Scan for the cell matching the given text and deliver its (X, Y) coordinate at center. 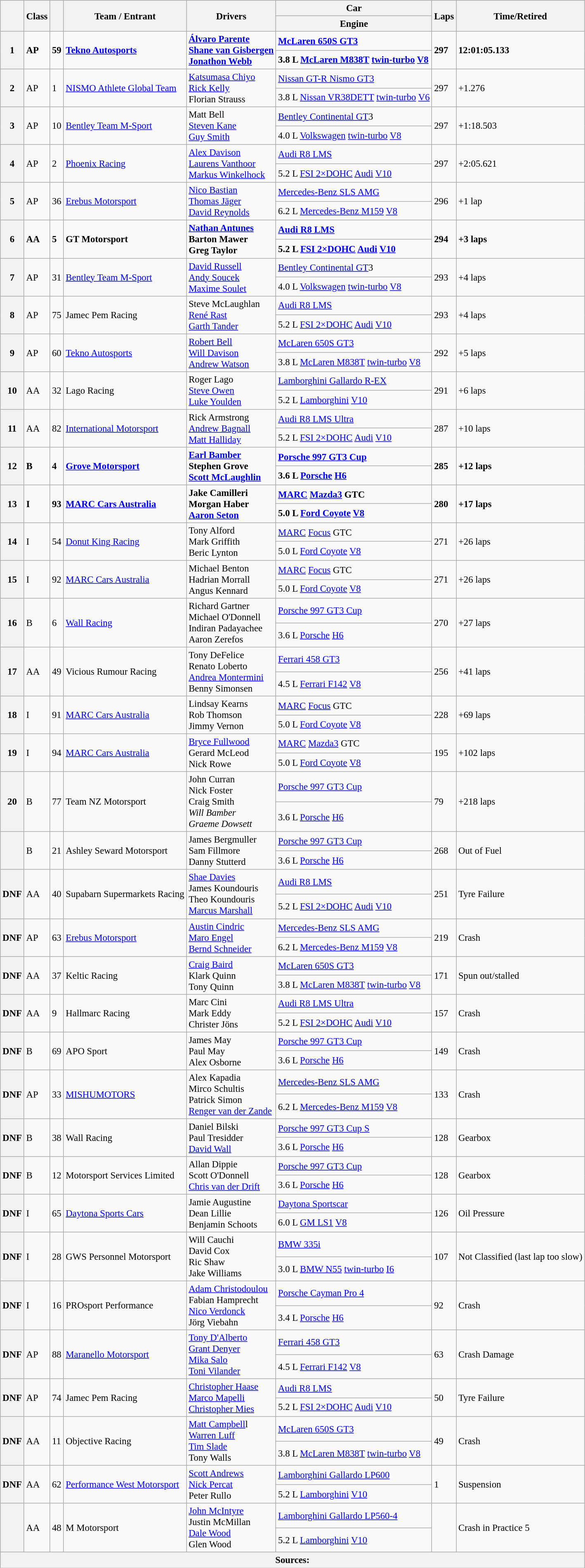
133 (444, 1094)
36 (57, 201)
280 (444, 504)
Grove Motorsport (125, 466)
287 (444, 428)
Roger Lago Steve Owen Luke Youlden (231, 390)
Vicious Rumour Racing (125, 672)
James May Paul May Alex Osborne (231, 1051)
+17 laps (521, 504)
James Bergmuller Sam Fillmore Danny Stutterd (231, 851)
GWS Personnel Motorsport (125, 1257)
+10 laps (521, 428)
294 (444, 239)
John McIntyre Justin McMillan Dale Wood Glen Wood (231, 1528)
Matt Campbelll Warren Luff Tim Slade Tony Walls (231, 1441)
107 (444, 1257)
Spun out/stalled (521, 975)
Lamborghini Gallardo R-EX (354, 381)
Crash in Practice 5 (521, 1528)
37 (57, 975)
+1.276 (521, 88)
3.8 L Nissan VR38DETT twin-turbo V6 (354, 98)
BMW 335i (354, 1244)
Matt Bell Steven Kane Guy Smith (231, 126)
Laps (444, 16)
94 (57, 753)
3.4 L Porsche H6 (354, 1318)
19 (12, 753)
Alex Kapadia Mirco Schultis Patrick Simon Renger van der Zande (231, 1094)
171 (444, 975)
Nathan Antunes Barton Mawer Greg Taylor (231, 239)
Jake Camilleri Morgan Haber Aaron Seton (231, 504)
74 (57, 1398)
APO Sport (125, 1051)
Craig Baird Klark Quinn Tony Quinn (231, 975)
Daytona Sports Cars (125, 1213)
Class (37, 16)
Katsumasa Chiyo Rick Kelly Florian Strauss (231, 88)
12:01:05.133 (521, 50)
Jamie Augustine Dean Lillie Benjamin Schoots (231, 1213)
88 (57, 1354)
54 (57, 542)
Objective Racing (125, 1441)
Lindsay Kearns Rob Thomson Jimmy Vernon (231, 715)
Car (354, 8)
Lamborghini Gallardo LP600 (354, 1475)
Austin Cindric Maro Engel Bernd Schneider (231, 937)
195 (444, 753)
NISMO Athlete Global Team (125, 88)
Supabarn Supermarkets Racing (125, 895)
Rick Armstrong Andrew Bagnall Matt Halliday (231, 428)
Nico Bastian Thomas Jäger David Reynolds (231, 201)
Maranello Motorsport (125, 1354)
M Motorsport (125, 1528)
Crash Damage (521, 1354)
+1 lap (521, 201)
59 (57, 50)
Bryce Fullwood Gerard McLeod Nick Rowe (231, 753)
Adam Christodoulou Fabian Hamprecht Nico Verdonck Jörg Viebahn (231, 1306)
292 (444, 353)
3 (12, 126)
Out of Fuel (521, 851)
32 (57, 390)
256 (444, 672)
48 (57, 1528)
60 (57, 353)
270 (444, 623)
Steve McLaughlan René Rast Garth Tander (231, 315)
38 (57, 1138)
75 (57, 315)
Richard Gartner Michael O'Donnell Indiran Padayachee Aaron Zerefos (231, 623)
Allan Dippie Scott O'Donnell Chris van der Drift (231, 1176)
219 (444, 937)
+6 laps (521, 390)
Team NZ Motorsport (125, 802)
Donut King Racing (125, 542)
Sources: (292, 1560)
Marc Cini Mark Eddy Christer Jöns (231, 1013)
40 (57, 895)
18 (12, 715)
International Motorsport (125, 428)
Oil Pressure (521, 1213)
Will Cauchi David Cox Ric Shaw Jake Williams (231, 1257)
251 (444, 895)
David Russell Andy Soucek Maxime Soulet (231, 277)
+3 laps (521, 239)
157 (444, 1013)
Suspension (521, 1485)
+2:05.621 (521, 164)
65 (57, 1213)
MISHUMOTORS (125, 1094)
285 (444, 466)
31 (57, 277)
296 (444, 201)
291 (444, 390)
268 (444, 851)
228 (444, 715)
17 (12, 672)
Lamborghini Gallardo LP560-4 (354, 1516)
20 (12, 802)
33 (57, 1094)
+27 laps (521, 623)
7 (12, 277)
Not Classified (last lap too slow) (521, 1257)
93 (57, 504)
Team / Entrant (125, 16)
6.0 L GM LS1 V8 (354, 1223)
Christopher Haase Marco Mapelli Christopher Mies (231, 1398)
8 (12, 315)
77 (57, 802)
Daytona Sportscar (354, 1204)
Hallmarc Racing (125, 1013)
+41 laps (521, 672)
62 (57, 1485)
Performance West Motorsport (125, 1485)
91 (57, 715)
+1:18.503 (521, 126)
+102 laps (521, 753)
Lago Racing (125, 390)
Tony D'Alberto Grant Denyer Mika Salo Toni Vilander (231, 1354)
Porsche Cayman Pro 4 (354, 1293)
149 (444, 1051)
14 (12, 542)
Shae Davies James Koundouris Theo Koundouris Marcus Marshall (231, 895)
21 (57, 851)
Tony Alford Mark Griffith Beric Lynton (231, 542)
13 (12, 504)
15 (12, 579)
Ashley Seward Motorsport (125, 851)
Michael Benton Hadrian Morrall Angus Kennard (231, 579)
Keltic Racing (125, 975)
50 (444, 1398)
Earl Bamber Stephen Grove Scott McLaughlin (231, 466)
Alex Davison Laurens Vanthoor Markus Winkelhock (231, 164)
+12 laps (521, 466)
+5 laps (521, 353)
Scott Andrews Nick Percat Peter Rullo (231, 1485)
John Curran Nick Foster Craig Smith Will Bamber Graeme Dowsett (231, 802)
Álvaro Parente Shane van Gisbergen Jonathon Webb (231, 50)
79 (444, 802)
Tony DeFelice Renato Loberto Andrea Montermini Benny Simonsen (231, 672)
GT Motorsport (125, 239)
Engine (354, 24)
126 (444, 1213)
Phoenix Racing (125, 164)
3.0 L BMW N55 twin-turbo I6 (354, 1268)
Time/Retired (521, 16)
28 (57, 1257)
69 (57, 1051)
Porsche 997 GT3 Cup S (354, 1128)
PROsport Performance (125, 1306)
Motorsport Services Limited (125, 1176)
Nissan GT-R Nismo GT3 (354, 79)
Robert Bell Will Davison Andrew Watson (231, 353)
82 (57, 428)
+218 laps (521, 802)
+69 laps (521, 715)
Drivers (231, 16)
Daniel Bilski Paul Tresidder David Wall (231, 1138)
